Output the (X, Y) coordinate of the center of the cell containing the given text.  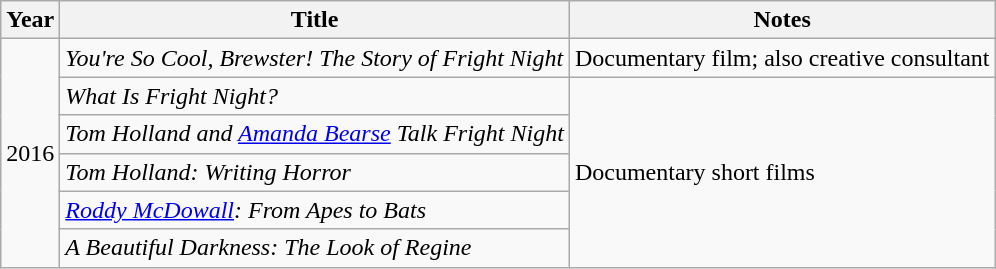
You're So Cool, Brewster! The Story of Fright Night (315, 58)
What Is Fright Night? (315, 96)
A Beautiful Darkness: The Look of Regine (315, 248)
Roddy McDowall: From Apes to Bats (315, 210)
Title (315, 20)
Documentary short films (782, 172)
Tom Holland: Writing Horror (315, 172)
Documentary film; also creative consultant (782, 58)
Notes (782, 20)
2016 (30, 153)
Year (30, 20)
Tom Holland and Amanda Bearse Talk Fright Night (315, 134)
